Determine the [X, Y] coordinate at the center of the cell enclosing the given text.  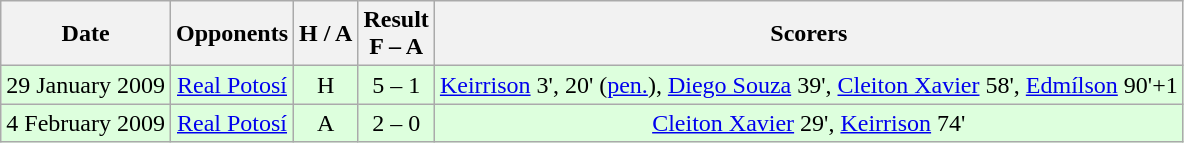
Date [86, 34]
Keirrison 3', 20' (pen.), Diego Souza 39', Cleiton Xavier 58', Edmílson 90'+1 [808, 85]
A [326, 123]
H / A [326, 34]
Opponents [232, 34]
29 January 2009 [86, 85]
H [326, 85]
Cleiton Xavier 29', Keirrison 74' [808, 123]
ResultF – A [396, 34]
4 February 2009 [86, 123]
5 – 1 [396, 85]
Scorers [808, 34]
2 – 0 [396, 123]
